Scan for the cell matching the given text and deliver its [x, y] coordinate at center. 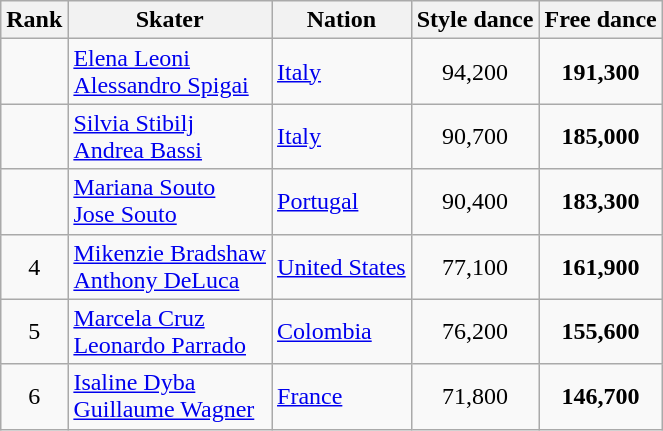
Mikenzie BradshawAnthony DeLuca [170, 266]
155,600 [600, 332]
Mariana SoutoJose Souto [170, 202]
183,300 [600, 202]
Style dance [475, 20]
71,800 [475, 396]
191,300 [600, 72]
94,200 [475, 72]
161,900 [600, 266]
United States [342, 266]
Elena LeoniAlessandro Spigai [170, 72]
4 [34, 266]
5 [34, 332]
Isaline DybaGuillaume Wagner [170, 396]
185,000 [600, 136]
Skater [170, 20]
76,200 [475, 332]
Rank [34, 20]
77,100 [475, 266]
146,700 [600, 396]
Marcela CruzLeonardo Parrado [170, 332]
90,400 [475, 202]
Silvia StibiljAndrea Bassi [170, 136]
Colombia [342, 332]
Portugal [342, 202]
Free dance [600, 20]
6 [34, 396]
France [342, 396]
90,700 [475, 136]
Nation [342, 20]
